Return the (x, y) coordinate for the center point of the cell that contains the specified text.  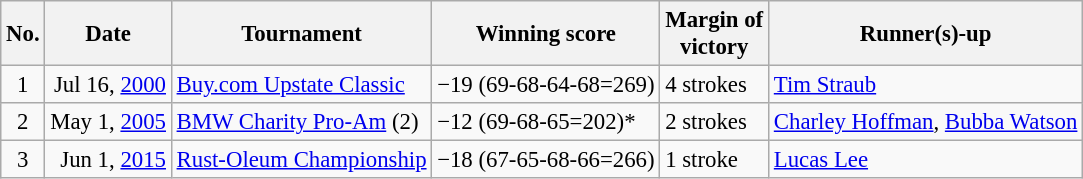
1 (23, 85)
−12 (69-68-65=202)* (546, 122)
Tim Straub (926, 85)
Date (108, 34)
2 (23, 122)
Winning score (546, 34)
Tournament (302, 34)
Jul 16, 2000 (108, 85)
−18 (67-65-68-66=266) (546, 160)
Lucas Lee (926, 160)
1 stroke (714, 160)
No. (23, 34)
Jun 1, 2015 (108, 160)
2 strokes (714, 122)
−19 (69-68-64-68=269) (546, 85)
Charley Hoffman, Bubba Watson (926, 122)
BMW Charity Pro-Am (2) (302, 122)
Margin ofvictory (714, 34)
Rust-Oleum Championship (302, 160)
3 (23, 160)
4 strokes (714, 85)
Runner(s)-up (926, 34)
Buy.com Upstate Classic (302, 85)
May 1, 2005 (108, 122)
